Pinpoint the cell where the given text exists, returning its [x, y] midpoint coordinate. 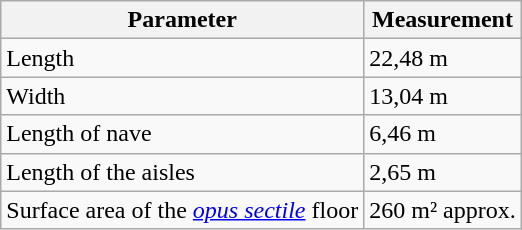
2,65 m [443, 172]
Measurement [443, 20]
Length of the aisles [182, 172]
6,46 m [443, 134]
Length of nave [182, 134]
22,48 m [443, 58]
260 m² approx. [443, 210]
Length [182, 58]
Parameter [182, 20]
Width [182, 96]
13,04 m [443, 96]
Surface area of the opus sectile floor [182, 210]
